Determine the (X, Y) coordinate at the center of the cell enclosing the given text.  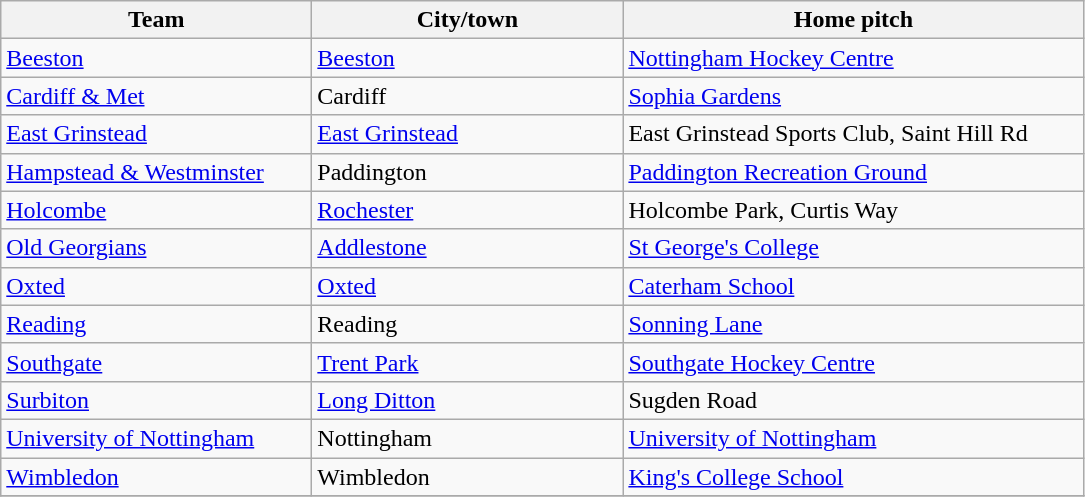
St George's College (854, 248)
Nottingham (468, 438)
Paddington (468, 172)
Holcombe (156, 210)
Sugden Road (854, 400)
City/town (468, 20)
Home pitch (854, 20)
Rochester (468, 210)
Trent Park (468, 362)
East Grinstead Sports Club, Saint Hill Rd (854, 134)
Sonning Lane (854, 324)
Sophia Gardens (854, 96)
Cardiff (468, 96)
Holcombe Park, Curtis Way (854, 210)
Southgate (156, 362)
Long Ditton (468, 400)
Addlestone (468, 248)
Surbiton (156, 400)
Southgate Hockey Centre (854, 362)
Cardiff & Met (156, 96)
Old Georgians (156, 248)
Nottingham Hockey Centre (854, 58)
Paddington Recreation Ground (854, 172)
King's College School (854, 477)
Hampstead & Westminster (156, 172)
Caterham School (854, 286)
Team (156, 20)
